Extract the [X, Y] coordinate from the center of the cell holding the provided text.  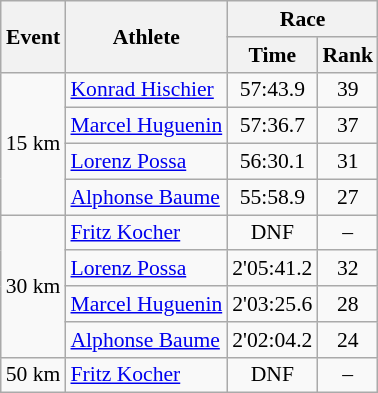
37 [348, 126]
39 [348, 90]
Athlete [146, 36]
Event [34, 36]
2'03:25.6 [272, 304]
57:43.9 [272, 90]
15 km [34, 143]
56:30.1 [272, 162]
24 [348, 340]
Rank [348, 55]
Konrad Hischier [146, 90]
27 [348, 197]
30 km [34, 286]
57:36.7 [272, 126]
31 [348, 162]
Time [272, 55]
50 km [34, 375]
28 [348, 304]
55:58.9 [272, 197]
32 [348, 269]
2'05:41.2 [272, 269]
2'02:04.2 [272, 340]
Race [302, 19]
